Detect which cell encompasses the target text, then output its [x, y] center coordinate. 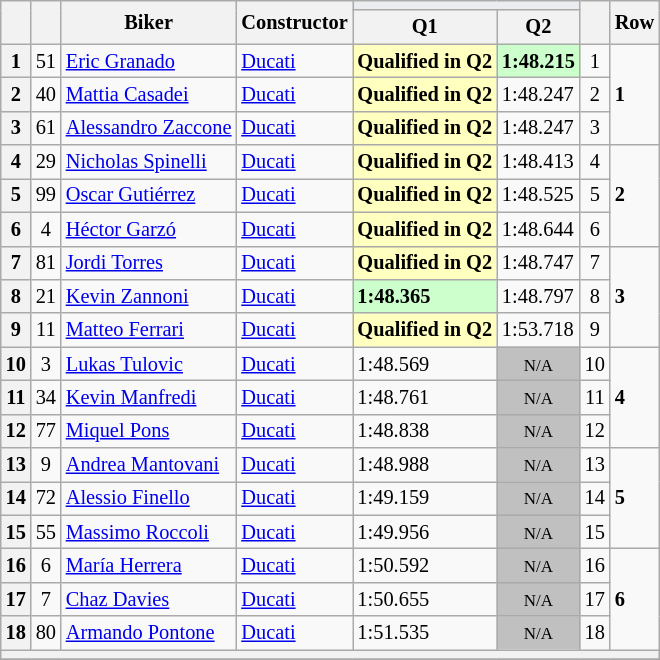
Biker [149, 22]
Q2 [538, 27]
Héctor Garzó [149, 229]
1:48.797 [538, 296]
Chaz Davies [149, 599]
1:48.525 [538, 195]
Q1 [425, 27]
1:48.761 [425, 397]
1:49.159 [425, 498]
1:48.747 [538, 263]
Jordi Torres [149, 263]
80 [46, 633]
Alessandro Zaccone [149, 128]
61 [46, 128]
1:50.655 [425, 599]
Andrea Mantovani [149, 465]
51 [46, 61]
Alessio Finello [149, 498]
1:50.592 [425, 565]
1:53.718 [538, 330]
Nicholas Spinelli [149, 162]
Lukas Tulovic [149, 364]
29 [46, 162]
Eric Granado [149, 61]
40 [46, 94]
1:49.956 [425, 532]
1:48.838 [425, 431]
Oscar Gutiérrez [149, 195]
99 [46, 195]
1:51.535 [425, 633]
1:48.569 [425, 364]
77 [46, 431]
81 [46, 263]
María Herrera [149, 565]
Armando Pontone [149, 633]
Mattia Casadei [149, 94]
1:48.988 [425, 465]
Row [634, 22]
1:48.365 [425, 296]
72 [46, 498]
Massimo Roccoli [149, 532]
55 [46, 532]
1:48.215 [538, 61]
Miquel Pons [149, 431]
Kevin Manfredi [149, 397]
Constructor [294, 22]
Kevin Zannoni [149, 296]
1:48.413 [538, 162]
Matteo Ferrari [149, 330]
1:48.644 [538, 229]
21 [46, 296]
34 [46, 397]
